Return (x, y) of the center of cell containing provided text 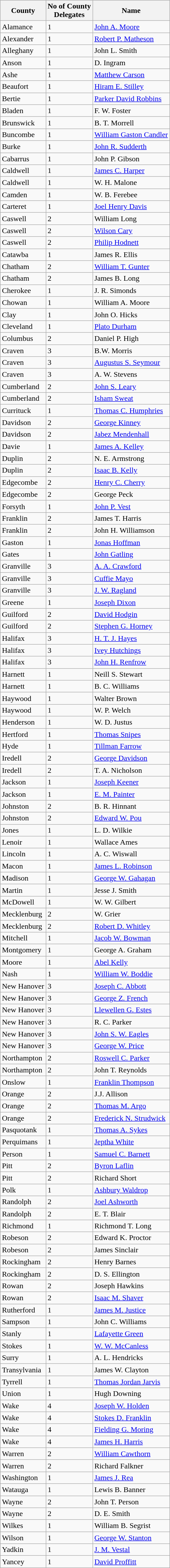
B.W. Morris (131, 351)
John A. Moore (131, 27)
Chowan (23, 302)
Union (23, 1394)
Buncombe (23, 135)
Nash (23, 974)
Rutherford (23, 1310)
Hyde (23, 746)
George Z. French (131, 998)
Burke (23, 146)
George W. Price (131, 1046)
Robert D. Whitley (131, 926)
W. H. Malone (131, 183)
Watauga (23, 1490)
H. T. J. Hayes (131, 638)
Cuffie Mayo (131, 578)
Lafayette Green (131, 1334)
James Sinclair (131, 1250)
Lincoln (23, 854)
Pasquotank (23, 1130)
James R. Ellis (131, 255)
Isham Sweat (131, 399)
Gaston (23, 542)
Brunswick (23, 123)
David Proffitt (131, 1562)
D. E. Smith (131, 1514)
Stanly (23, 1334)
William A. Moore (131, 302)
Onslow (23, 1082)
George Davidson (131, 758)
A. W. Stevens (131, 375)
Thomas M. Argo (131, 1106)
Stokes (23, 1346)
Sampson (23, 1322)
Davie (23, 446)
Carteret (23, 207)
E. M. Painter (131, 794)
Richmond T. Long (131, 1226)
John S. Leary (131, 387)
Ashe (23, 75)
Thomas Jordan Jarvis (131, 1382)
Perquimans (23, 1142)
Beaufort (23, 87)
Wilson (23, 1538)
Joseph Keener (131, 782)
John S. W. Eagles (131, 1034)
Cabarrus (23, 158)
Walter Brown (131, 698)
Gates (23, 554)
Cleveland (23, 326)
J. R. Simonds (131, 290)
Plato Durham (131, 326)
Fielding G. Moring (131, 1430)
John P. Gibson (131, 158)
Ivey Hutchings (131, 650)
Jesse J. Smith (131, 890)
W. P. Welch (131, 710)
Currituck (23, 411)
Tyrrell (23, 1382)
Daniel P. High (131, 338)
Edward K. Proctor (131, 1238)
Name (131, 11)
Isaac M. Shaver (131, 1298)
George Kinney (131, 422)
Clay (23, 314)
J. M. Vestal (131, 1550)
Alexander (23, 39)
Roswell C. Parker (131, 1058)
B. T. Morrell (131, 123)
Anson (23, 63)
James M. Justice (131, 1310)
Thomas A. Sykes (131, 1130)
George W. Gahagan (131, 878)
F. W. Foster (131, 111)
James T. Harris (131, 518)
Robert P. Matheson (131, 39)
A. C. Wiswall (131, 854)
John O. Hicks (131, 314)
W. B. Ferebee (131, 195)
James J. Rea (131, 1478)
T. A. Nicholson (131, 770)
William Cawthorn (131, 1454)
Philip Hodnett (131, 243)
A. L. Hendricks (131, 1358)
John T. Person (131, 1502)
John H. Renfrow (131, 662)
L. D. Wilkie (131, 830)
James L. Robinson (131, 866)
Llewellen G. Estes (131, 1010)
James C. Harper (131, 171)
Joseph Hawkins (131, 1286)
Richard Short (131, 1178)
Jabez Mendenhall (131, 434)
Moore (23, 962)
Montgomery (23, 950)
Ashbury Waldrop (131, 1190)
Neill S. Stewart (131, 674)
Jeptha White (131, 1142)
George W. Stanton (131, 1538)
D. Ingram (131, 63)
James H. Harris (131, 1442)
Joel Henry Davis (131, 207)
Joseph W. Holden (131, 1406)
John L. Smith (131, 51)
Stokes D. Franklin (131, 1418)
Jacob W. Bowman (131, 938)
William Long (131, 219)
Joseph C. Abbott (131, 986)
John R. Sudderth (131, 146)
Martin (23, 890)
B. C. Williams (131, 686)
A. A. Crawford (131, 566)
Bladen (23, 111)
James B. Long (131, 279)
Richard Falkner (131, 1466)
N. E. Armstrong (131, 458)
Stephen G. Horney (131, 626)
J. W. Ragland (131, 590)
Bertie (23, 99)
W. Grier (131, 914)
Cherokee (23, 290)
Mitchell (23, 938)
Parker David Robbins (131, 99)
Matthew Carson (131, 75)
Madison (23, 878)
Tillman Farrow (131, 746)
Surry (23, 1358)
Wallace Ames (131, 842)
William Gaston Candler (131, 135)
James A. Kelley (131, 446)
Byron Laflin (131, 1166)
Wilson Cary (131, 231)
Joseph Dixon (131, 602)
Wilkes (23, 1526)
Richmond (23, 1226)
Franklin Thompson (131, 1082)
W. D. Justus (131, 722)
Jonas Hoffman (131, 542)
R. C. Parker (131, 1022)
E. T. Blair (131, 1214)
Thomas Snipes (131, 734)
James W. Clayton (131, 1370)
Alamance (23, 27)
John T. Reynolds (131, 1070)
W. W. McCanless (131, 1346)
Columbus (23, 338)
John P. Vest (131, 506)
Yancey (23, 1562)
John H. Williamson (131, 530)
Camden (23, 195)
Hertford (23, 734)
Hiram E. Stilley (131, 87)
Jones (23, 830)
Samuel C. Barnett (131, 1154)
Alleghany (23, 51)
David Hodgin (131, 614)
Frederick N. Strudwick (131, 1118)
George A. Graham (131, 950)
William W. Boddie (131, 974)
Edward W. Pou (131, 818)
Greene (23, 602)
J.J. Allison (131, 1094)
Yadkin (23, 1550)
Isaac B. Kelly (131, 470)
Hugh Downing (131, 1394)
Washington (23, 1478)
Macon (23, 866)
Polk (23, 1190)
Transylvania (23, 1370)
Thomas C. Humphries (131, 411)
Lewis B. Banner (131, 1490)
Joel Ashworth (131, 1202)
McDowell (23, 902)
William T. Gunter (131, 267)
Henderson (23, 722)
John Gatling (131, 554)
George Peck (131, 494)
Person (23, 1154)
B. R. Hinnant (131, 806)
D. S. Ellington (131, 1274)
Augustus S. Seymour (131, 363)
Forsyth (23, 506)
Catawba (23, 255)
Henry Barnes (131, 1262)
Henry C. Cherry (131, 482)
Lenoir (23, 842)
W. W. Gilbert (131, 902)
William B. Segrist (131, 1526)
John C. Williams (131, 1322)
No of CountyDelegates (69, 11)
Abel Kelly (131, 962)
County (23, 11)
